Find where the given text appears and provide that cell's center as (x, y) coordinate. 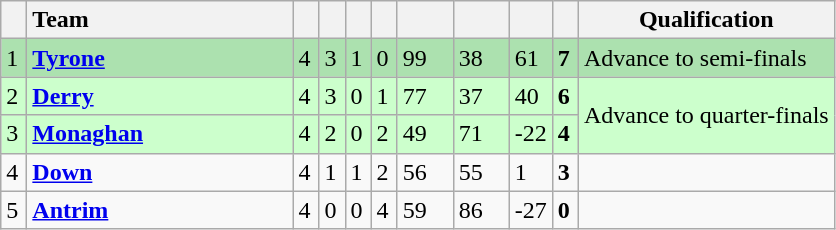
Derry (160, 96)
38 (481, 58)
55 (481, 172)
Qualification (706, 20)
6 (565, 96)
5 (14, 210)
Team (160, 20)
Down (160, 172)
77 (425, 96)
99 (425, 58)
Antrim (160, 210)
37 (481, 96)
7 (565, 58)
40 (530, 96)
-27 (530, 210)
59 (425, 210)
Advance to semi-finals (706, 58)
Advance to quarter-finals (706, 115)
Tyrone (160, 58)
49 (425, 134)
86 (481, 210)
71 (481, 134)
-22 (530, 134)
Monaghan (160, 134)
56 (425, 172)
61 (530, 58)
